Find where the given text appears and provide that cell's center as [x, y] coordinate. 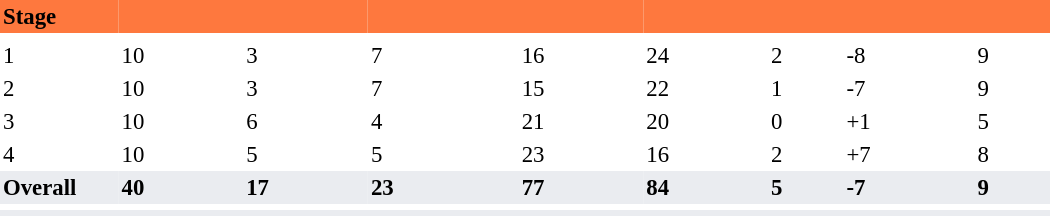
Overall [59, 188]
8 [1012, 154]
+1 [908, 122]
21 [582, 122]
17 [306, 188]
+7 [908, 154]
24 [706, 56]
84 [706, 188]
20 [706, 122]
Stage [59, 16]
15 [582, 88]
6 [306, 122]
-8 [908, 56]
77 [582, 188]
40 [180, 188]
0 [806, 122]
22 [706, 88]
